Identify which cell holds the provided text, then report its (x, y) central coordinate. 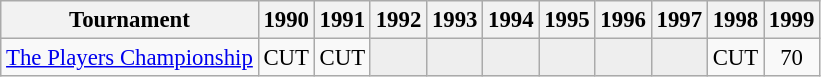
1998 (735, 20)
1997 (679, 20)
70 (792, 58)
1993 (455, 20)
Tournament (130, 20)
1990 (286, 20)
1994 (511, 20)
1992 (398, 20)
The Players Championship (130, 58)
1996 (623, 20)
1991 (342, 20)
1995 (567, 20)
1999 (792, 20)
